Return the (X, Y) coordinate for the center point of the cell that contains the specified text.  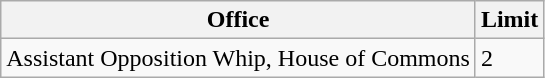
2 (509, 58)
Limit (509, 20)
Assistant Opposition Whip, House of Commons (238, 58)
Office (238, 20)
